Return (X, Y) of the center of cell containing provided text 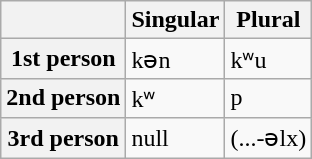
3rd person (64, 138)
2nd person (64, 98)
p (268, 98)
Singular (176, 20)
kʷ (176, 98)
Plural (268, 20)
kʷu (268, 59)
1st person (64, 59)
(...-əlx) (268, 138)
null (176, 138)
kən (176, 59)
